Detect which cell encompasses the target text, then output its (x, y) center coordinate. 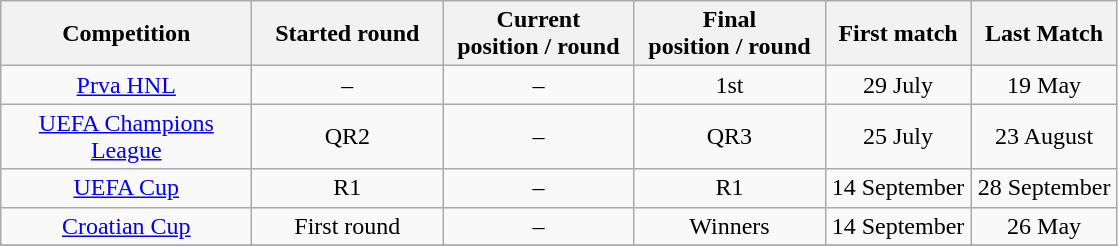
Started round (348, 34)
Finalposition / round (730, 34)
QR3 (730, 136)
Winners (730, 226)
28 September (1044, 188)
QR2 (348, 136)
First round (348, 226)
29 July (898, 85)
Currentposition / round (538, 34)
Competition (126, 34)
25 July (898, 136)
23 August (1044, 136)
26 May (1044, 226)
Prva HNL (126, 85)
First match (898, 34)
1st (730, 85)
UEFA Champions League (126, 136)
UEFA Cup (126, 188)
Croatian Cup (126, 226)
19 May (1044, 85)
Last Match (1044, 34)
